Search for the cell housing the specified text and yield its [x, y] center coordinate. 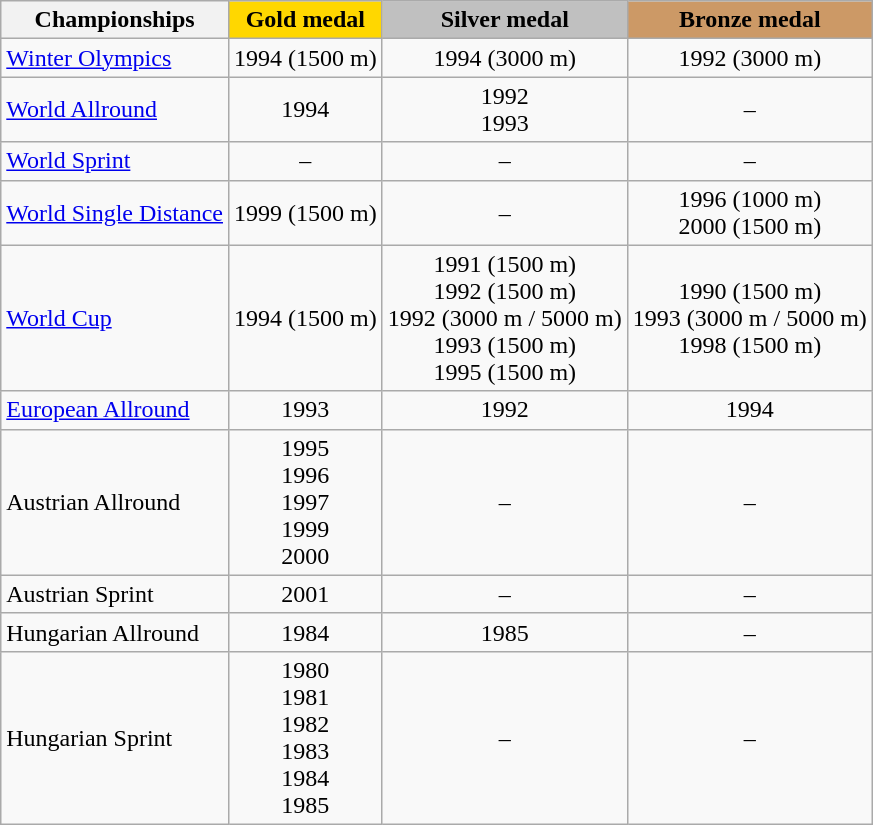
World Cup [115, 318]
Winter Olympics [115, 58]
World Sprint [115, 161]
Gold medal [306, 20]
1980 1981 1982 1983 1984 1985 [306, 738]
Austrian Sprint [115, 594]
1992 [504, 410]
1984 [306, 632]
1996 (1000 m) 2000 (1500 m) [750, 212]
1991 (1500 m) 1992 (1500 m) 1992 (3000 m / 5000 m) 1993 (1500 m) 1995 (1500 m) [504, 318]
Championships [115, 20]
2001 [306, 594]
Austrian Allround [115, 502]
European Allround [115, 410]
1999 (1500 m) [306, 212]
1985 [504, 632]
World Single Distance [115, 212]
1992 1993 [504, 110]
Silver medal [504, 20]
Hungarian Sprint [115, 738]
1990 (1500 m) 1993 (3000 m / 5000 m) 1998 (1500 m) [750, 318]
Hungarian Allround [115, 632]
1995 1996 1997 1999 2000 [306, 502]
Bronze medal [750, 20]
1992 (3000 m) [750, 58]
World Allround [115, 110]
1994 (3000 m) [504, 58]
1993 [306, 410]
